Determine the [x, y] coordinate at the center of the cell enclosing the given text.  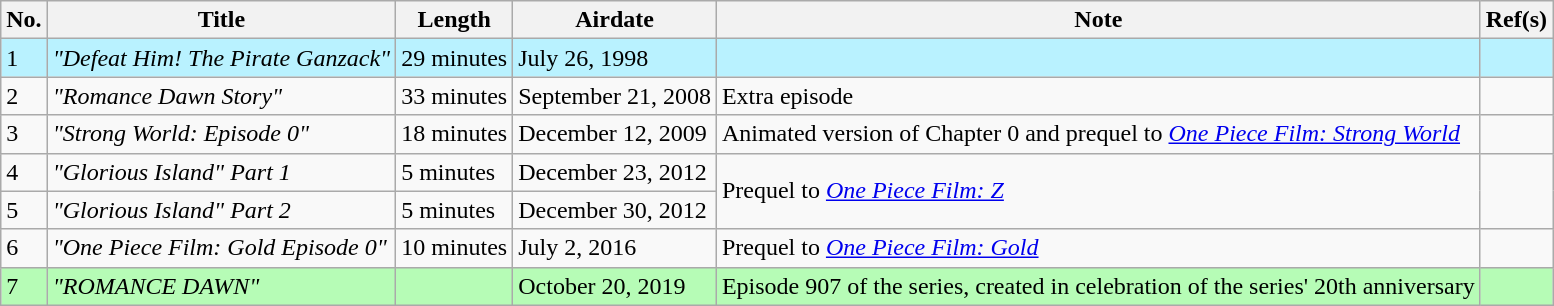
"One Piece Film: Gold Episode 0" [221, 248]
Prequel to One Piece Film: Z [1098, 191]
July 2, 2016 [615, 248]
29 minutes [454, 58]
"Strong World: Episode 0" [221, 134]
Prequel to One Piece Film: Gold [1098, 248]
No. [24, 20]
December 23, 2012 [615, 172]
Episode 907 of the series, created in celebration of the series' 20th anniversary [1098, 286]
October 20, 2019 [615, 286]
6 [24, 248]
September 21, 2008 [615, 96]
4 [24, 172]
7 [24, 286]
1 [24, 58]
10 minutes [454, 248]
5 [24, 210]
33 minutes [454, 96]
Ref(s) [1516, 20]
December 30, 2012 [615, 210]
3 [24, 134]
Note [1098, 20]
"ROMANCE DAWN" [221, 286]
December 12, 2009 [615, 134]
Title [221, 20]
Airdate [615, 20]
18 minutes [454, 134]
Extra episode [1098, 96]
"Glorious Island" Part 2 [221, 210]
Animated version of Chapter 0 and prequel to One Piece Film: Strong World [1098, 134]
"Romance Dawn Story" [221, 96]
2 [24, 96]
Length [454, 20]
"Glorious Island" Part 1 [221, 172]
"Defeat Him! The Pirate Ganzack" [221, 58]
July 26, 1998 [615, 58]
